Detect which cell encompasses the target text, then output its [X, Y] center coordinate. 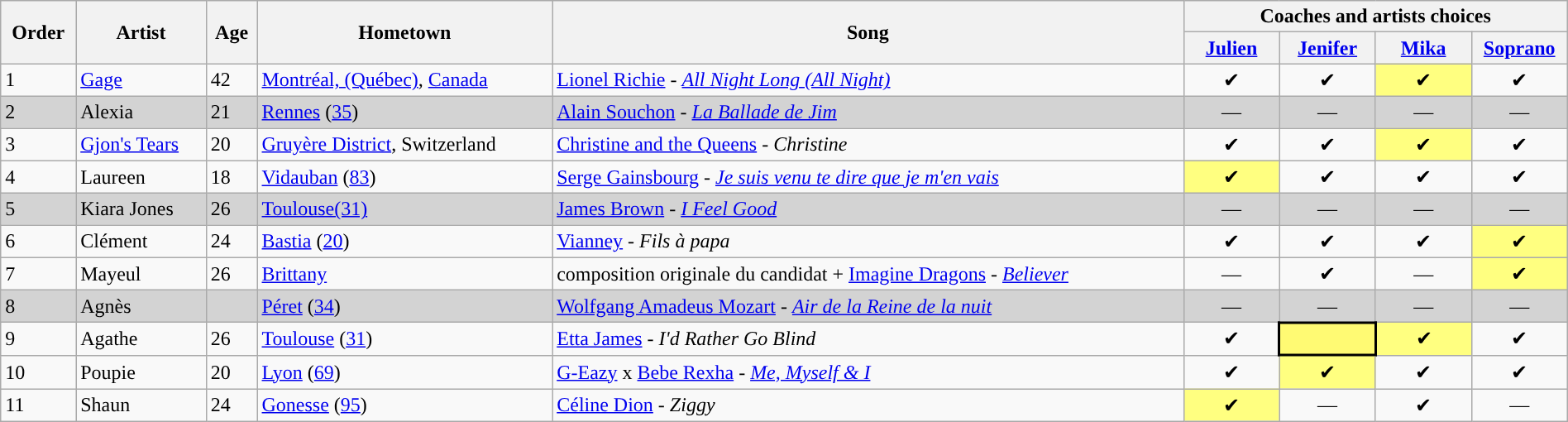
Gruyère District, Switzerland [405, 144]
8 [38, 306]
Rennes (35) [405, 112]
Age [232, 32]
Soprano [1519, 48]
Wolfgang Amadeus Mozart - Air de la Reine de la nuit [868, 306]
James Brown - I Feel Good [868, 209]
Hometown [405, 32]
3 [38, 144]
Kiara Jones [141, 209]
10 [38, 372]
composition originale du candidat + Imagine Dragons - Believer [868, 274]
9 [38, 339]
G-Eazy x Bebe Rexha - Me, Myself & I [868, 372]
Gonesse (95) [405, 405]
1 [38, 80]
Céline Dion - Ziggy [868, 405]
Clément [141, 242]
Agnès [141, 306]
Alexia [141, 112]
Péret (34) [405, 306]
Poupie [141, 372]
Brittany [405, 274]
Lyon (69) [405, 372]
Order [38, 32]
Serge Gainsbourg - Je suis venu te dire que je m'en vais [868, 177]
Jenifer [1327, 48]
Gage [141, 80]
18 [232, 177]
Toulouse (31) [405, 339]
Shaun [141, 405]
Lionel Richie - All Night Long (All Night) [868, 80]
11 [38, 405]
Toulouse(31) [405, 209]
21 [232, 112]
Montréal, (Québec), Canada [405, 80]
Mayeul [141, 274]
Laureen [141, 177]
Coaches and artists choices [1375, 17]
4 [38, 177]
Alain Souchon - La Ballade de Jim [868, 112]
Vianney - Fils à papa [868, 242]
Julien [1231, 48]
Christine and the Queens - Christine [868, 144]
Etta James - I'd Rather Go Blind [868, 339]
Artist [141, 32]
7 [38, 274]
Vidauban (83) [405, 177]
Agathe [141, 339]
Bastia (20) [405, 242]
Song [868, 32]
6 [38, 242]
Mika [1423, 48]
42 [232, 80]
Gjon's Tears [141, 144]
5 [38, 209]
2 [38, 112]
